Provide the [X, Y] coordinate of the cell's center where the given text is located.  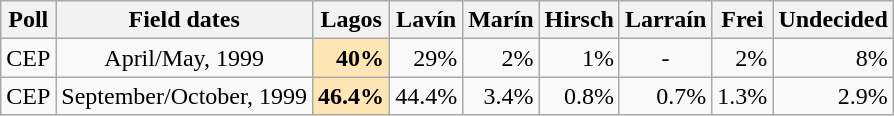
Marín [501, 20]
8% [833, 58]
46.4% [352, 96]
Lagos [352, 20]
40% [352, 58]
Lavín [426, 20]
Frei [742, 20]
44.4% [426, 96]
Larraín [665, 20]
0.7% [665, 96]
Poll [28, 20]
2.9% [833, 96]
- [665, 58]
0.8% [579, 96]
Hirsch [579, 20]
1% [579, 58]
Field dates [184, 20]
1.3% [742, 96]
Undecided [833, 20]
September/October, 1999 [184, 96]
April/May, 1999 [184, 58]
3.4% [501, 96]
29% [426, 58]
